Detect which cell encompasses the target text, then output its (x, y) center coordinate. 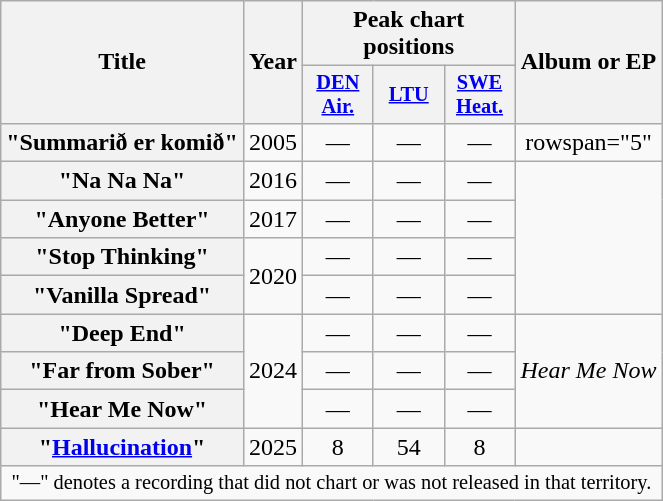
2025 (272, 447)
"Far from Sober" (122, 371)
2024 (272, 371)
SWEHeat. (480, 95)
"Summarið er komið" (122, 142)
LTU (408, 95)
rowspan="5" (588, 142)
"—" denotes a recording that did not chart or was not released in that territory. (332, 483)
"Hallucination" (122, 447)
"Vanilla Spread" (122, 295)
54 (408, 447)
"Hear Me Now" (122, 409)
"Anyone Better" (122, 219)
2020 (272, 276)
2005 (272, 142)
"Na Na Na" (122, 181)
Title (122, 62)
2016 (272, 181)
DENAir. (338, 95)
Hear Me Now (588, 371)
Album or EP (588, 62)
"Stop Thinking" (122, 257)
"Deep End" (122, 333)
Year (272, 62)
Peak chart positions (408, 34)
2017 (272, 219)
